For the text-containing cell, return its midpoint in [X, Y] coordinate format. 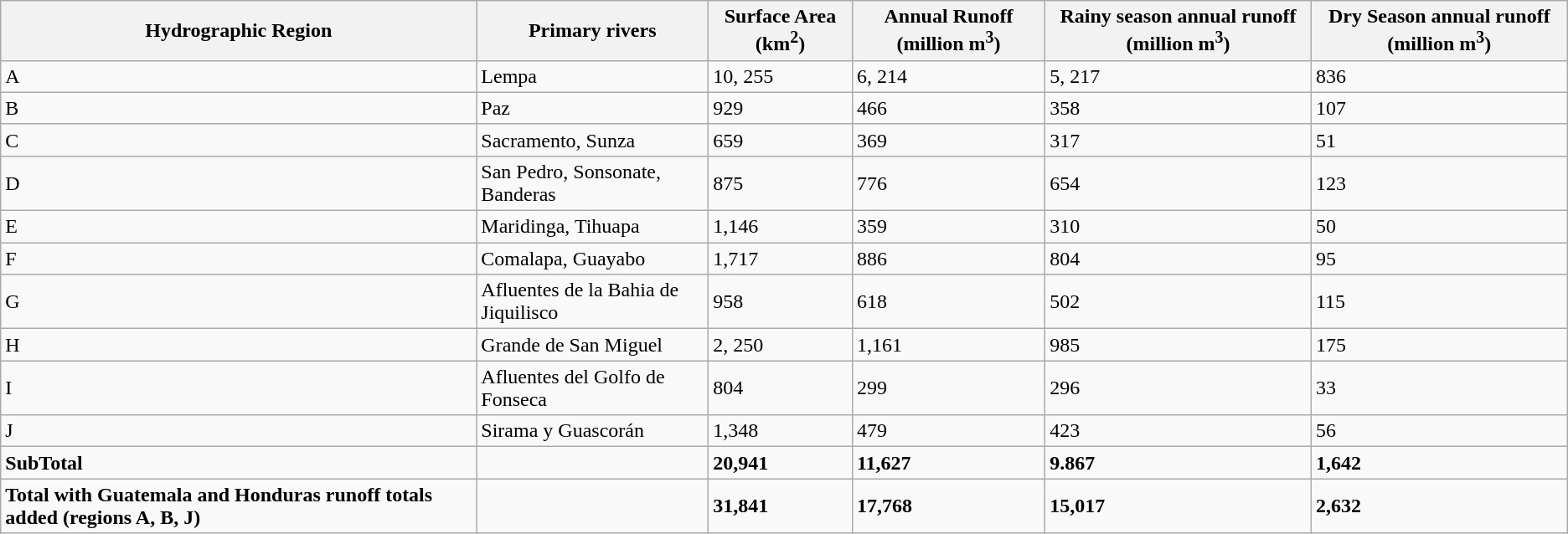
886 [948, 259]
296 [1179, 388]
618 [948, 301]
359 [948, 227]
107 [1439, 108]
Hydrographic Region [239, 31]
929 [781, 108]
15,017 [1179, 506]
Paz [593, 108]
317 [1179, 140]
10, 255 [781, 76]
5, 217 [1179, 76]
Lempa [593, 76]
836 [1439, 76]
1,717 [781, 259]
E [239, 227]
17,768 [948, 506]
310 [1179, 227]
Annual Runoff (million m3) [948, 31]
51 [1439, 140]
659 [781, 140]
299 [948, 388]
Total with Guatemala and Honduras runoff totals added (regions A, B, J) [239, 506]
369 [948, 140]
San Pedro, Sonsonate, Banderas [593, 182]
115 [1439, 301]
SubTotal [239, 463]
502 [1179, 301]
Afluentes de la Bahia de Jiquilisco [593, 301]
G [239, 301]
F [239, 259]
654 [1179, 182]
1,348 [781, 431]
Rainy season annual runoff (million m3) [1179, 31]
358 [1179, 108]
H [239, 345]
9.867 [1179, 463]
D [239, 182]
123 [1439, 182]
Grande de San Miguel [593, 345]
Maridinga, Tihuapa [593, 227]
466 [948, 108]
985 [1179, 345]
Primary rivers [593, 31]
Surface Area (km2) [781, 31]
Dry Season annual runoff (million m3) [1439, 31]
1,146 [781, 227]
B [239, 108]
11,627 [948, 463]
56 [1439, 431]
A [239, 76]
C [239, 140]
20,941 [781, 463]
31,841 [781, 506]
423 [1179, 431]
1,161 [948, 345]
6, 214 [948, 76]
958 [781, 301]
95 [1439, 259]
33 [1439, 388]
50 [1439, 227]
2,632 [1439, 506]
Comalapa, Guayabo [593, 259]
Sirama y Guascorán [593, 431]
776 [948, 182]
I [239, 388]
J [239, 431]
175 [1439, 345]
Sacramento, Sunza [593, 140]
2, 250 [781, 345]
1,642 [1439, 463]
875 [781, 182]
479 [948, 431]
Afluentes del Golfo de Fonseca [593, 388]
